Return the (x, y) coordinate for the center point of the cell that contains the specified text.  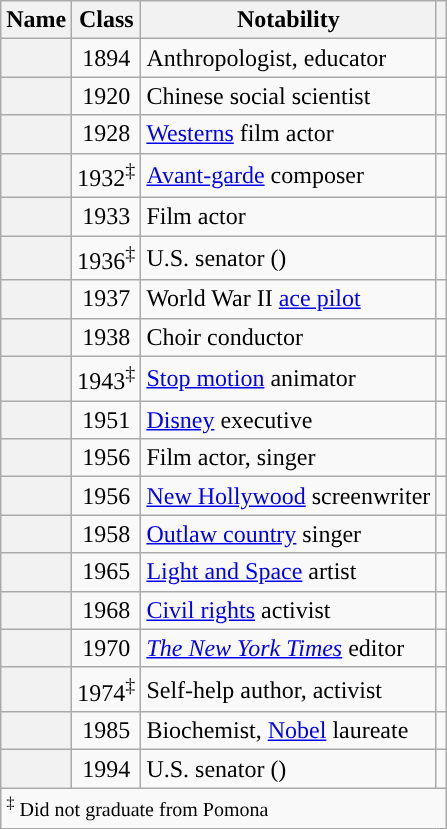
1932‡ (106, 176)
Stop motion animator (288, 378)
1970 (106, 648)
‡ Did not graduate from Pomona (224, 808)
Film actor, singer (288, 458)
1928 (106, 134)
World War II ace pilot (288, 299)
1894 (106, 58)
Choir conductor (288, 337)
Film actor (288, 217)
1994 (106, 769)
Notability (288, 20)
1958 (106, 534)
1920 (106, 96)
1951 (106, 420)
Disney executive (288, 420)
1936‡ (106, 258)
1943‡ (106, 378)
Name (36, 20)
1968 (106, 610)
Avant-garde composer (288, 176)
1938 (106, 337)
Westerns film actor (288, 134)
1937 (106, 299)
Self-help author, activist (288, 690)
Civil rights activist (288, 610)
Biochemist, Nobel laureate (288, 731)
New Hollywood screenwriter (288, 496)
1985 (106, 731)
1965 (106, 572)
Outlaw country singer (288, 534)
1933 (106, 217)
The New York Times editor (288, 648)
1974‡ (106, 690)
Light and Space artist (288, 572)
Anthropologist, educator (288, 58)
Class (106, 20)
Chinese social scientist (288, 96)
